Locate the cell with the specified text and output its [x, y] center coordinate. 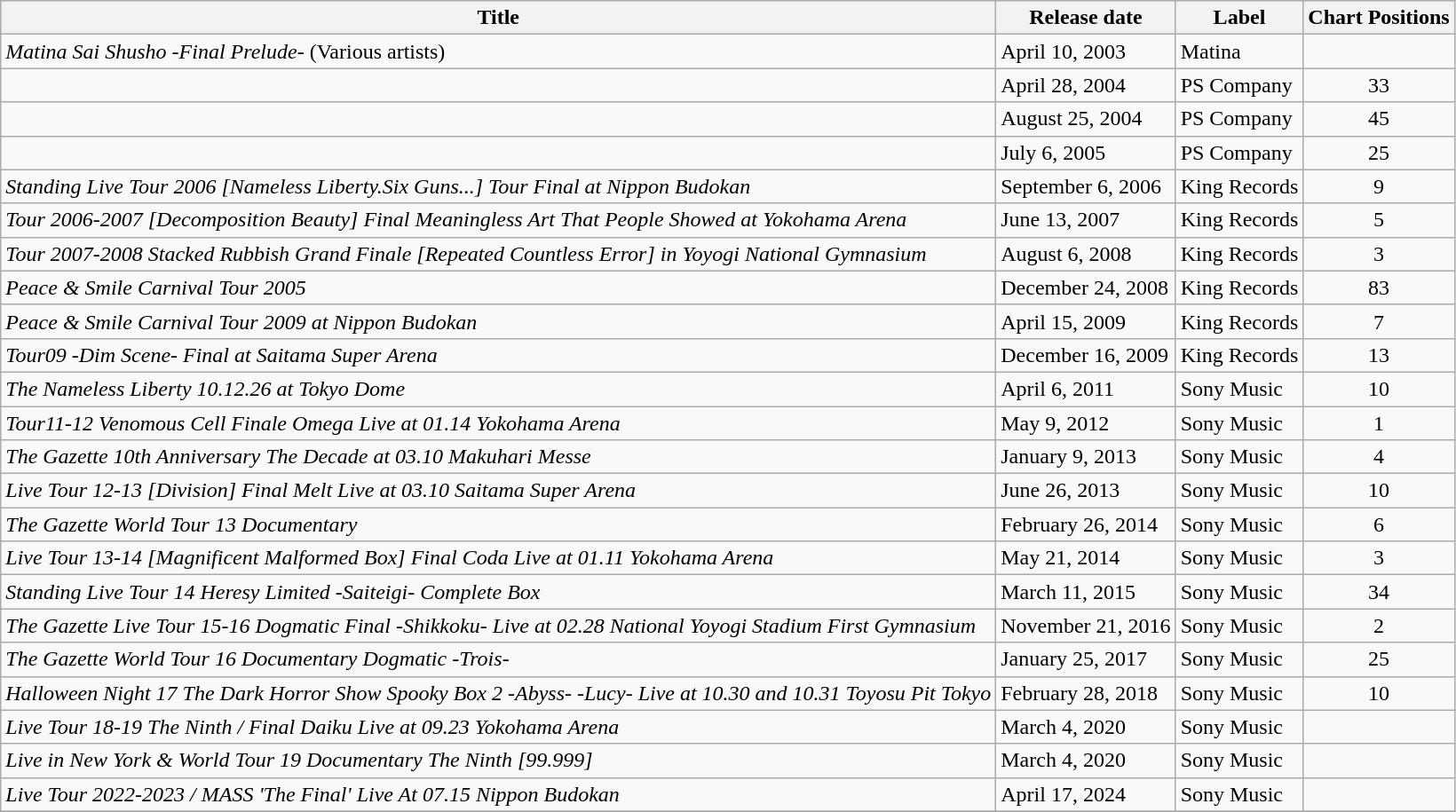
7 [1379, 321]
34 [1379, 592]
Tour09 -Dim Scene- Final at Saitama Super Arena [499, 355]
September 6, 2006 [1086, 186]
6 [1379, 524]
Peace & Smile Carnival Tour 2005 [499, 288]
Live Tour 12-13 [Division] Final Melt Live at 03.10 Saitama Super Arena [499, 491]
13 [1379, 355]
May 9, 2012 [1086, 423]
The Nameless Liberty 10.12.26 at Tokyo Dome [499, 389]
The Gazette Live Tour 15-16 Dogmatic Final -Shikkoku- Live at 02.28 National Yoyogi Stadium First Gymnasium [499, 626]
April 28, 2004 [1086, 85]
Release date [1086, 18]
February 28, 2018 [1086, 693]
Standing Live Tour 14 Heresy Limited -Saiteigi- Complete Box [499, 592]
Live Tour 2022-2023 / MASS 'The Final' Live At 07.15 Nippon Budokan [499, 794]
1 [1379, 423]
Live in New York & World Tour 19 Documentary The Ninth [99.999] [499, 761]
June 13, 2007 [1086, 220]
April 6, 2011 [1086, 389]
Matina Sai Shusho -Final Prelude- (Various artists) [499, 51]
Tour11-12 Venomous Cell Finale Omega Live at 01.14 Yokohama Arena [499, 423]
Live Tour 18-19 The Ninth / Final Daiku Live at 09.23 Yokohama Arena [499, 727]
Halloween Night 17 The Dark Horror Show Spooky Box 2 -Abyss- -Lucy- Live at 10.30 and 10.31 Toyosu Pit Tokyo [499, 693]
April 17, 2024 [1086, 794]
Live Tour 13-14 [Magnificent Malformed Box] Final Coda Live at 01.11 Yokohama Arena [499, 558]
The Gazette 10th Anniversary The Decade at 03.10 Makuhari Messe [499, 457]
Chart Positions [1379, 18]
Label [1239, 18]
2 [1379, 626]
5 [1379, 220]
45 [1379, 119]
April 10, 2003 [1086, 51]
June 26, 2013 [1086, 491]
83 [1379, 288]
December 16, 2009 [1086, 355]
April 15, 2009 [1086, 321]
The Gazette World Tour 16 Documentary Dogmatic -Trois- [499, 659]
33 [1379, 85]
Title [499, 18]
9 [1379, 186]
Tour 2006-2007 [Decomposition Beauty] Final Meaningless Art That People Showed at Yokohama Arena [499, 220]
Standing Live Tour 2006 [Nameless Liberty.Six Guns...] Tour Final at Nippon Budokan [499, 186]
December 24, 2008 [1086, 288]
January 9, 2013 [1086, 457]
Tour 2007-2008 Stacked Rubbish Grand Finale [Repeated Countless Error] in Yoyogi National Gymnasium [499, 254]
4 [1379, 457]
February 26, 2014 [1086, 524]
August 25, 2004 [1086, 119]
Peace & Smile Carnival Tour 2009 at Nippon Budokan [499, 321]
August 6, 2008 [1086, 254]
May 21, 2014 [1086, 558]
November 21, 2016 [1086, 626]
March 11, 2015 [1086, 592]
The Gazette World Tour 13 Documentary [499, 524]
Matina [1239, 51]
July 6, 2005 [1086, 153]
January 25, 2017 [1086, 659]
